Determine the (x, y) coordinate at the center of the cell enclosing the given text.  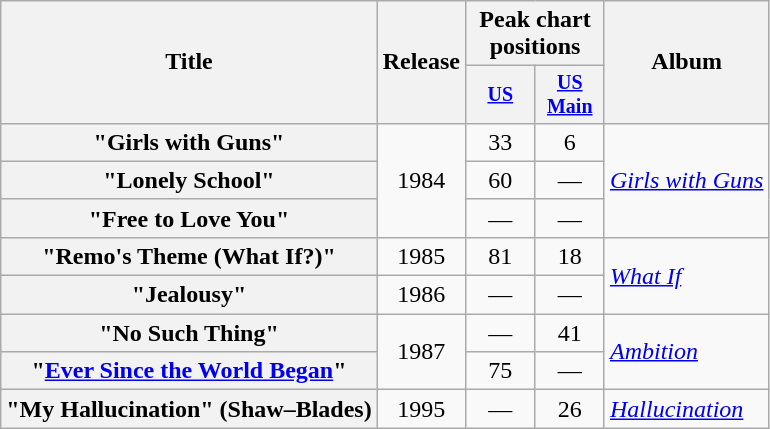
Ambition (686, 352)
"No Such Thing" (189, 333)
1987 (421, 352)
1995 (421, 409)
18 (570, 256)
"Remo's Theme (What If?)" (189, 256)
Title (189, 62)
Peak chartpositions (536, 34)
60 (500, 180)
Girls with Guns (686, 180)
"Girls with Guns" (189, 142)
Release (421, 62)
1985 (421, 256)
What If (686, 275)
Hallucination (686, 409)
"Jealousy" (189, 295)
"Lonely School" (189, 180)
Album (686, 62)
6 (570, 142)
1986 (421, 295)
"Free to Love You" (189, 218)
1984 (421, 180)
26 (570, 409)
US Main (570, 94)
75 (500, 371)
41 (570, 333)
US (500, 94)
81 (500, 256)
33 (500, 142)
"My Hallucination" (Shaw–Blades) (189, 409)
"Ever Since the World Began" (189, 371)
